Identify which cell holds the provided text, then report its (x, y) central coordinate. 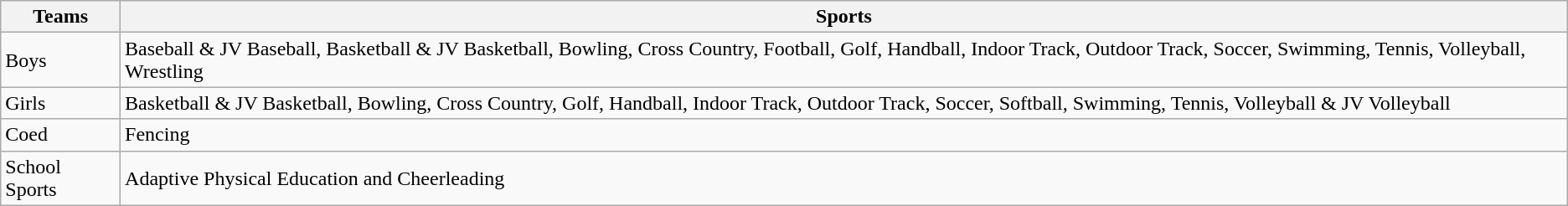
Girls (60, 103)
Coed (60, 135)
Teams (60, 17)
Fencing (844, 135)
Boys (60, 60)
Adaptive Physical Education and Cheerleading (844, 178)
Sports (844, 17)
School Sports (60, 178)
